Search for the cell housing the specified text and yield its (x, y) center coordinate. 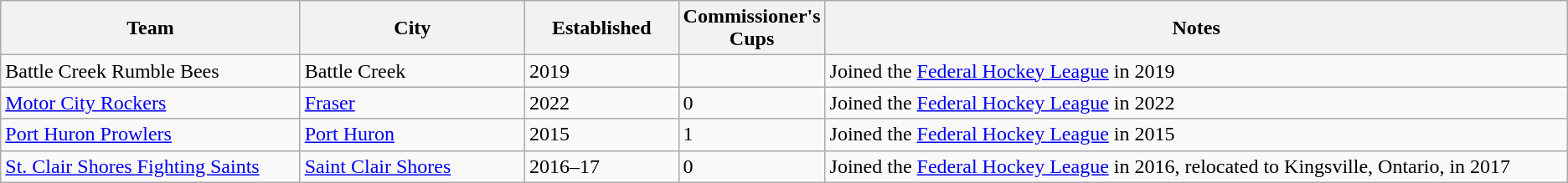
Joined the Federal Hockey League in 2015 (1196, 135)
Joined the Federal Hockey League in 2019 (1196, 71)
Port Huron (412, 135)
2015 (601, 135)
Established (601, 28)
2022 (601, 103)
Notes (1196, 28)
Battle Creek (412, 71)
Motor City Rockers (151, 103)
Joined the Federal Hockey League in 2016, relocated to Kingsville, Ontario, in 2017 (1196, 166)
2016–17 (601, 166)
2019 (601, 71)
Battle Creek Rumble Bees (151, 71)
Fraser (412, 103)
City (412, 28)
Commissioner's Cups (752, 28)
Port Huron Prowlers (151, 135)
Team (151, 28)
Joined the Federal Hockey League in 2022 (1196, 103)
1 (752, 135)
St. Clair Shores Fighting Saints (151, 166)
Saint Clair Shores (412, 166)
